Output the (X, Y) coordinate of the center of the cell containing the given text.  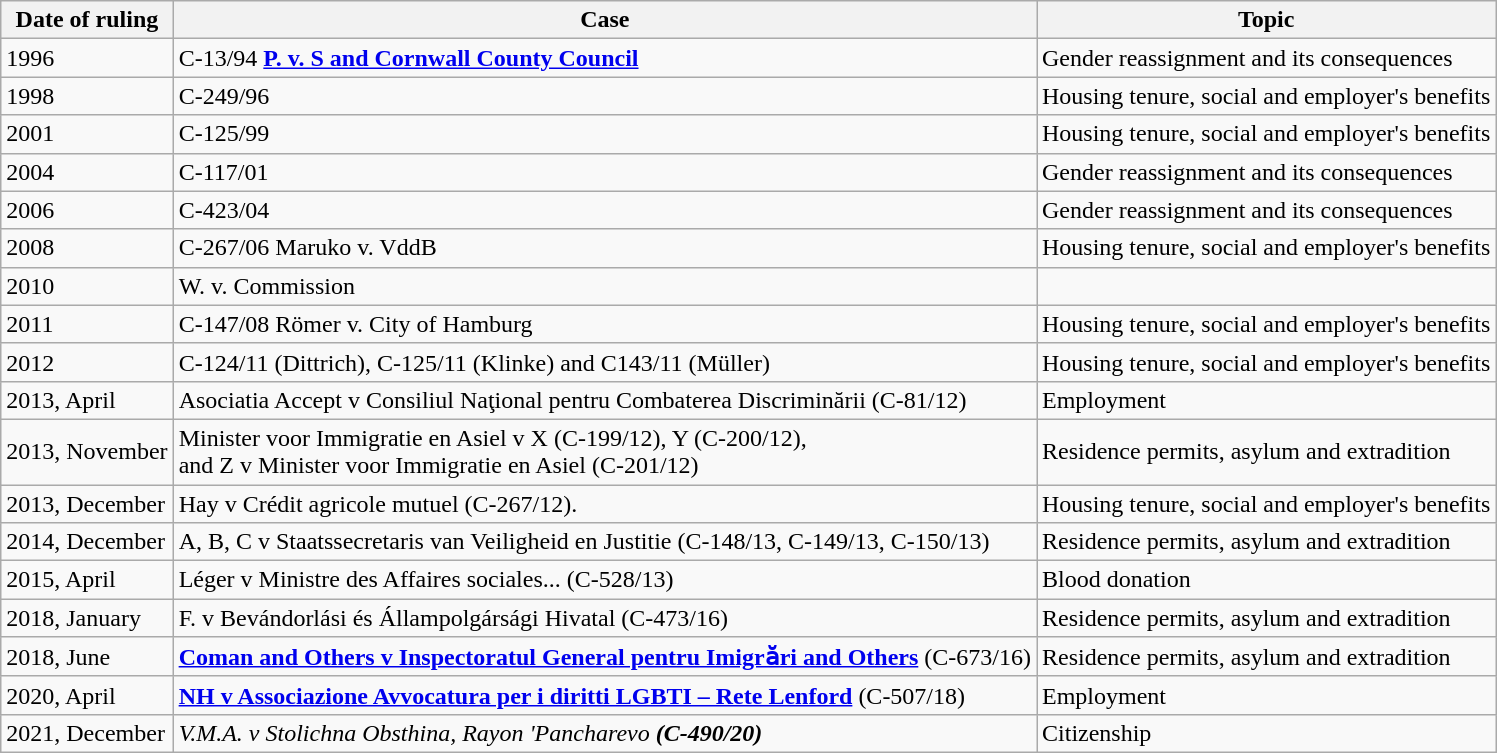
2020, April (87, 695)
1996 (87, 58)
2018, June (87, 657)
2015, April (87, 580)
2012 (87, 362)
C-13/94 P. v. S and Cornwall County Council (604, 58)
C-117/01 (604, 172)
C-267/06 Maruko v. VddB (604, 248)
2008 (87, 248)
2006 (87, 210)
1998 (87, 96)
2013, December (87, 503)
Topic (1266, 20)
C-125/99 (604, 134)
2011 (87, 324)
Date of ruling (87, 20)
2013, November (87, 452)
Coman and Others v Inspectoratul General pentru Imigrӑri and Others (C-673/16) (604, 657)
Case (604, 20)
2010 (87, 286)
Asociatia Accept v Consiliul Naţional pentru Combaterea Discriminării (C-81/12) (604, 400)
2014, December (87, 542)
C-423/04 (604, 210)
W. v. Commission (604, 286)
F. v Bevándorlási és Állampolgársági Hivatal (C-473/16) (604, 618)
2021, December (87, 733)
2018, January (87, 618)
V.M.A. v Stolichna Obsthina, Rayon 'Pancharevo (C-490/20) (604, 733)
Léger v Ministre des Affaires sociales... (C-528/13) (604, 580)
2004 (87, 172)
Hay v Crédit agricole mutuel (C-267/12). (604, 503)
NH v Associazione Avvocatura per i diritti LGBTI – Rete Lenford (C-507/18) (604, 695)
A, B, C v Staatssecretaris van Veiligheid en Justitie (C-148/13, C-149/13, C-150/13) (604, 542)
Blood donation (1266, 580)
Citizenship (1266, 733)
2013, April (87, 400)
C-249/96 (604, 96)
C-147/08 Römer v. City of Hamburg (604, 324)
Minister voor Immigratie en Asiel v X (C-199/12), Y (C-200/12),and Z v Minister voor Immigratie en Asiel (C-201/12) (604, 452)
C-124/11 (Dittrich), C-125/11 (Klinke) and C143/11 (Müller) (604, 362)
2001 (87, 134)
